For the text-containing cell, return its midpoint in [x, y] coordinate format. 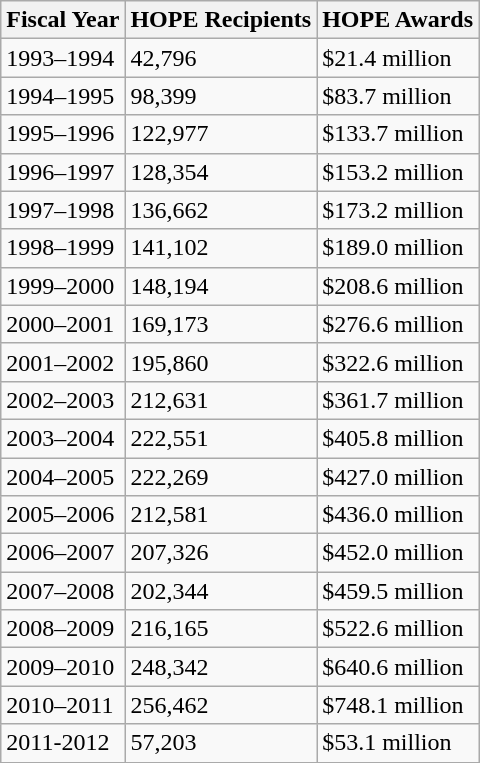
2000–2001 [63, 324]
2009–2010 [63, 667]
141,102 [221, 248]
256,462 [221, 705]
$189.0 million [398, 248]
222,269 [221, 477]
1995–1996 [63, 134]
2010–2011 [63, 705]
$276.6 million [398, 324]
2005–2006 [63, 515]
$452.0 million [398, 553]
2008–2009 [63, 629]
$459.5 million [398, 591]
Fiscal Year [63, 20]
$405.8 million [398, 438]
1994–1995 [63, 96]
57,203 [221, 743]
$173.2 million [398, 210]
HOPE Awards [398, 20]
2001–2002 [63, 362]
2004–2005 [63, 477]
$21.4 million [398, 58]
$436.0 million [398, 515]
$522.6 million [398, 629]
2002–2003 [63, 400]
207,326 [221, 553]
128,354 [221, 172]
222,551 [221, 438]
122,977 [221, 134]
1999–2000 [63, 286]
1993–1994 [63, 58]
$427.0 million [398, 477]
216,165 [221, 629]
$361.7 million [398, 400]
2007–2008 [63, 591]
$53.1 million [398, 743]
248,342 [221, 667]
98,399 [221, 96]
202,344 [221, 591]
2006–2007 [63, 553]
195,860 [221, 362]
1996–1997 [63, 172]
1998–1999 [63, 248]
$208.6 million [398, 286]
148,194 [221, 286]
$133.7 million [398, 134]
$322.6 million [398, 362]
$748.1 million [398, 705]
42,796 [221, 58]
2003–2004 [63, 438]
$153.2 million [398, 172]
212,581 [221, 515]
2011-2012 [63, 743]
212,631 [221, 400]
$83.7 million [398, 96]
1997–1998 [63, 210]
HOPE Recipients [221, 20]
169,173 [221, 324]
$640.6 million [398, 667]
136,662 [221, 210]
